Find where the given text appears and provide that cell's center as [x, y] coordinate. 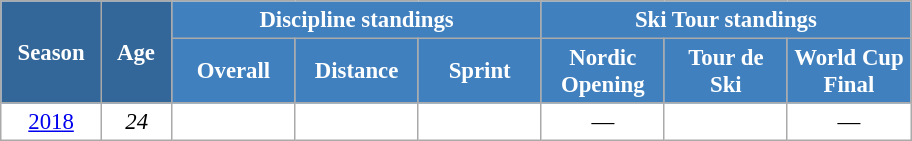
Discipline standings [356, 20]
NordicOpening [602, 72]
World CupFinal [848, 72]
2018 [52, 122]
Season [52, 52]
Age [136, 52]
24 [136, 122]
Sprint [480, 72]
Distance [356, 72]
Tour deSki [726, 72]
Overall [234, 72]
Ski Tour standings [726, 20]
